Detect which cell encompasses the target text, then output its (x, y) center coordinate. 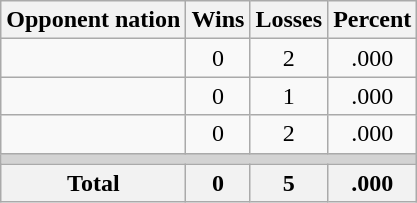
1 (289, 96)
5 (289, 183)
Total (94, 183)
Wins (218, 20)
Opponent nation (94, 20)
Percent (372, 20)
Losses (289, 20)
